Output the [X, Y] coordinate of the center of the cell containing the given text.  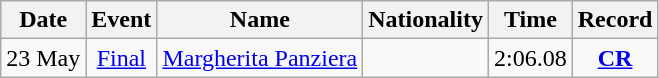
Date [44, 20]
2:06.08 [530, 58]
Name [260, 20]
CR [615, 58]
23 May [44, 58]
Final [122, 58]
Time [530, 20]
Event [122, 20]
Margherita Panziera [260, 58]
Nationality [426, 20]
Record [615, 20]
